Search for the cell housing the specified text and yield its (x, y) center coordinate. 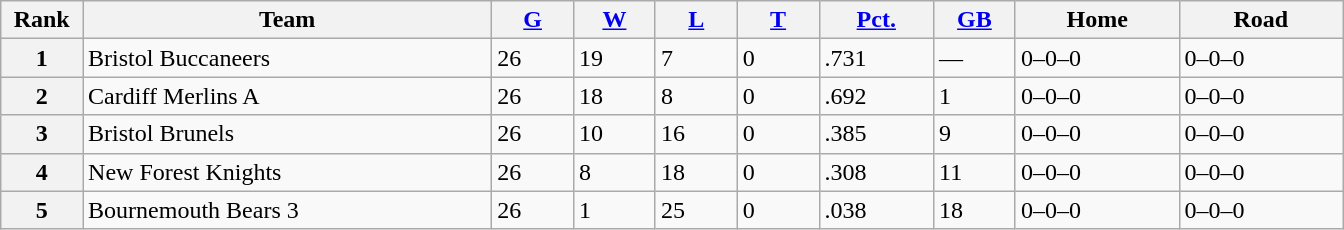
19 (615, 58)
Pct. (876, 20)
9 (975, 134)
5 (42, 210)
Rank (42, 20)
W (615, 20)
25 (696, 210)
Bristol Brunels (288, 134)
Cardiff Merlins A (288, 96)
7 (696, 58)
2 (42, 96)
Team (288, 20)
Bournemouth Bears 3 (288, 210)
11 (975, 172)
Home (1097, 20)
.731 (876, 58)
3 (42, 134)
T (778, 20)
New Forest Knights (288, 172)
— (975, 58)
16 (696, 134)
.385 (876, 134)
.692 (876, 96)
.038 (876, 210)
10 (615, 134)
Road (1261, 20)
4 (42, 172)
.308 (876, 172)
L (696, 20)
G (533, 20)
GB (975, 20)
Bristol Buccaneers (288, 58)
